Extract the (x, y) coordinate from the center of the cell holding the provided text.  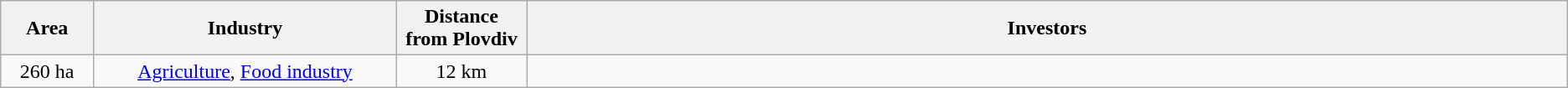
Distance from Plovdiv (461, 28)
Industry (245, 28)
Investors (1047, 28)
260 ha (47, 71)
12 km (461, 71)
Area (47, 28)
Agriculture, Food industry (245, 71)
